For the text-containing cell, return its midpoint in (X, Y) coordinate format. 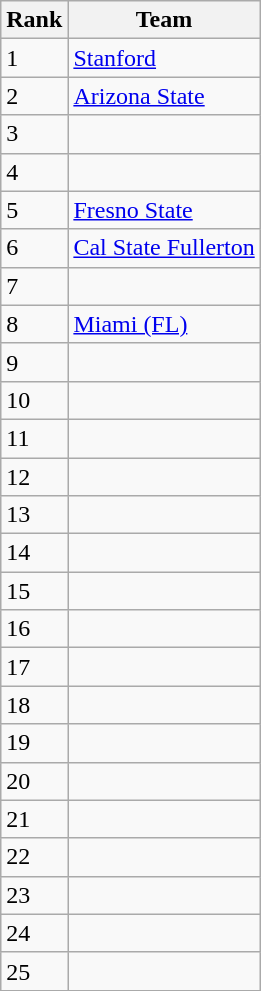
Fresno State (164, 210)
7 (34, 286)
17 (34, 667)
2 (34, 96)
8 (34, 324)
13 (34, 515)
23 (34, 895)
15 (34, 591)
16 (34, 629)
21 (34, 819)
Team (164, 20)
Miami (FL) (164, 324)
18 (34, 705)
Cal State Fullerton (164, 248)
Rank (34, 20)
5 (34, 210)
9 (34, 362)
20 (34, 781)
Arizona State (164, 96)
11 (34, 438)
14 (34, 553)
25 (34, 971)
Stanford (164, 58)
1 (34, 58)
10 (34, 400)
24 (34, 933)
19 (34, 743)
6 (34, 248)
22 (34, 857)
4 (34, 172)
12 (34, 477)
3 (34, 134)
